Find where the given text appears and provide that cell's center as [x, y] coordinate. 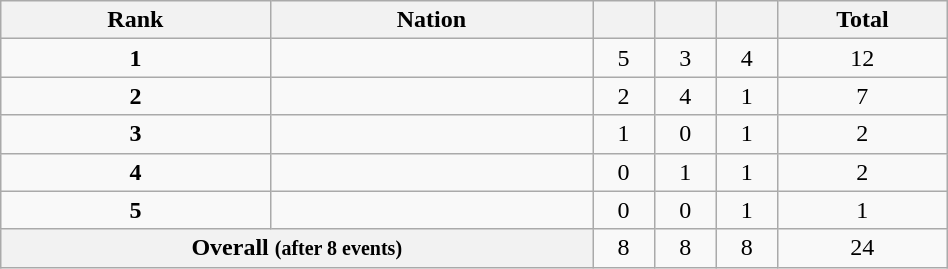
7 [862, 96]
Rank [136, 20]
Nation [432, 20]
Total [862, 20]
12 [862, 58]
Overall (after 8 events) [297, 248]
24 [862, 248]
